Identify which cell holds the provided text, then report its [X, Y] central coordinate. 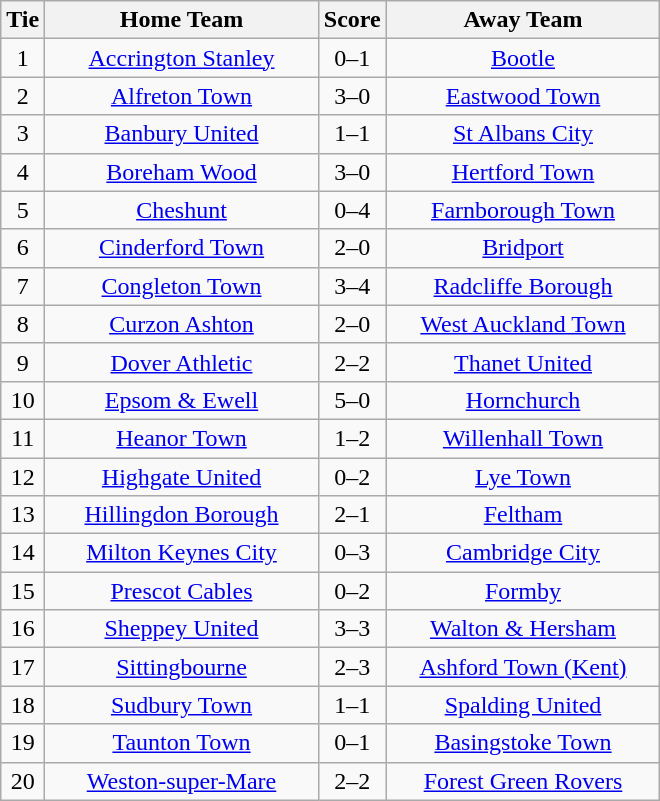
Banbury United [182, 134]
Away Team [523, 20]
3 [23, 134]
1 [23, 58]
St Albans City [523, 134]
Formby [523, 591]
20 [23, 781]
4 [23, 172]
5 [23, 210]
Tie [23, 20]
17 [23, 667]
3–3 [352, 629]
Ashford Town (Kent) [523, 667]
Cambridge City [523, 553]
Eastwood Town [523, 96]
Milton Keynes City [182, 553]
Radcliffe Borough [523, 286]
Spalding United [523, 705]
Score [352, 20]
0–4 [352, 210]
Sittingbourne [182, 667]
3–4 [352, 286]
Sheppey United [182, 629]
14 [23, 553]
Bootle [523, 58]
Hornchurch [523, 400]
Congleton Town [182, 286]
Hillingdon Borough [182, 515]
9 [23, 362]
Lye Town [523, 477]
Walton & Hersham [523, 629]
Willenhall Town [523, 438]
10 [23, 400]
Boreham Wood [182, 172]
Dover Athletic [182, 362]
Farnborough Town [523, 210]
Home Team [182, 20]
2–3 [352, 667]
Cheshunt [182, 210]
19 [23, 743]
18 [23, 705]
7 [23, 286]
6 [23, 248]
Prescot Cables [182, 591]
5–0 [352, 400]
Thanet United [523, 362]
2 [23, 96]
Hertford Town [523, 172]
Forest Green Rovers [523, 781]
Cinderford Town [182, 248]
11 [23, 438]
Highgate United [182, 477]
1–2 [352, 438]
Feltham [523, 515]
Heanor Town [182, 438]
16 [23, 629]
Alfreton Town [182, 96]
0–3 [352, 553]
West Auckland Town [523, 324]
Sudbury Town [182, 705]
Bridport [523, 248]
13 [23, 515]
Epsom & Ewell [182, 400]
Curzon Ashton [182, 324]
8 [23, 324]
2–1 [352, 515]
15 [23, 591]
Taunton Town [182, 743]
Weston-super-Mare [182, 781]
Accrington Stanley [182, 58]
Basingstoke Town [523, 743]
12 [23, 477]
